Extract the [X, Y] coordinate from the center of the cell holding the provided text.  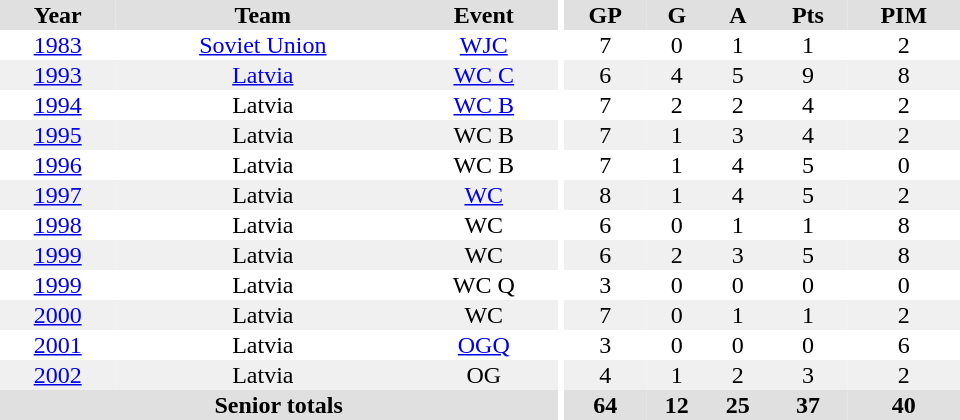
A [738, 15]
12 [676, 405]
37 [808, 405]
64 [605, 405]
OG [484, 375]
Pts [808, 15]
Soviet Union [262, 45]
1997 [58, 195]
1996 [58, 165]
GP [605, 15]
Team [262, 15]
1998 [58, 225]
25 [738, 405]
Senior totals [278, 405]
2001 [58, 345]
1995 [58, 135]
1993 [58, 75]
WJC [484, 45]
G [676, 15]
1983 [58, 45]
OGQ [484, 345]
40 [904, 405]
Year [58, 15]
1994 [58, 105]
Event [484, 15]
2000 [58, 315]
2002 [58, 375]
WC C [484, 75]
WC Q [484, 285]
9 [808, 75]
PIM [904, 15]
